Pinpoint the cell where the given text exists, returning its (X, Y) midpoint coordinate. 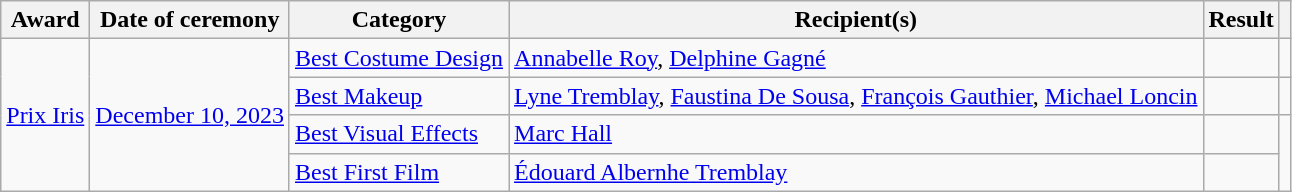
Édouard Albernhe Tremblay (856, 172)
Best Visual Effects (398, 134)
Best First Film (398, 172)
Date of ceremony (190, 20)
Prix Iris (46, 115)
Category (398, 20)
Best Makeup (398, 96)
Best Costume Design (398, 58)
December 10, 2023 (190, 115)
Result (1241, 20)
Award (46, 20)
Annabelle Roy, Delphine Gagné (856, 58)
Recipient(s) (856, 20)
Marc Hall (856, 134)
Lyne Tremblay, Faustina De Sousa, François Gauthier, Michael Loncin (856, 96)
